Identify which cell holds the provided text, then report its (x, y) central coordinate. 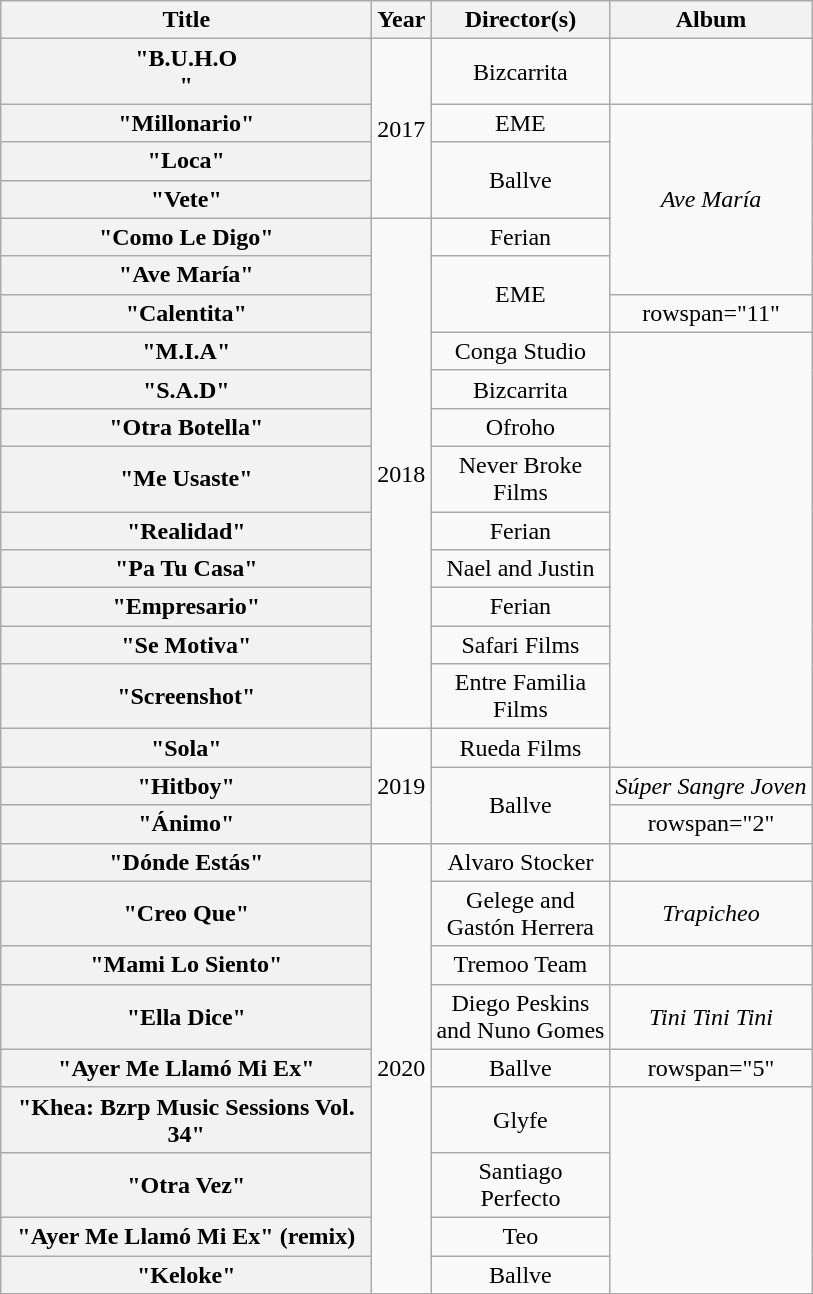
Title (186, 20)
"Millonario" (186, 123)
"Ánimo" (186, 824)
Tini Tini Tini (711, 1016)
"M.I.A" (186, 351)
Tremoo Team (520, 965)
"Screenshot" (186, 696)
Year (402, 20)
"Pa Tu Casa" (186, 569)
"S.A.D" (186, 389)
"Me Usaste" (186, 478)
Trapicheo (711, 914)
"Se Motiva" (186, 645)
"Realidad" (186, 531)
"Hitboy" (186, 786)
"Ayer Me Llamó Mi Ex" (186, 1068)
"Ayer Me Llamó Mi Ex" (remix) (186, 1236)
Never Broke Films (520, 478)
"B.U.H.O" (186, 72)
"Calentita" (186, 313)
"Empresario" (186, 607)
"Loca" (186, 161)
"Dónde Estás" (186, 862)
Conga Studio (520, 351)
Album (711, 20)
2018 (402, 474)
Súper Sangre Joven (711, 786)
Entre Familia Films (520, 696)
Director(s) (520, 20)
"Khea: Bzrp Music Sessions Vol. 34" (186, 1120)
"Otra Botella" (186, 427)
Ave María (711, 199)
Glyfe (520, 1120)
Nael and Justin (520, 569)
2020 (402, 1068)
"Sola" (186, 748)
rowspan="2" (711, 824)
"Keloke" (186, 1275)
Santiago Perfecto (520, 1184)
2017 (402, 128)
"Ella Dice" (186, 1016)
Alvaro Stocker (520, 862)
"Vete" (186, 199)
Rueda Films (520, 748)
Teo (520, 1236)
"Creo Que" (186, 914)
Safari Films (520, 645)
2019 (402, 786)
rowspan="5" (711, 1068)
Gelege and Gastón Herrera (520, 914)
Ofroho (520, 427)
"Ave María" (186, 275)
"Como Le Digo" (186, 237)
Diego Peskins and Nuno Gomes (520, 1016)
"Mami Lo Siento" (186, 965)
rowspan="11" (711, 313)
"Otra Vez" (186, 1184)
